Return (X, Y) of the center of cell containing provided text 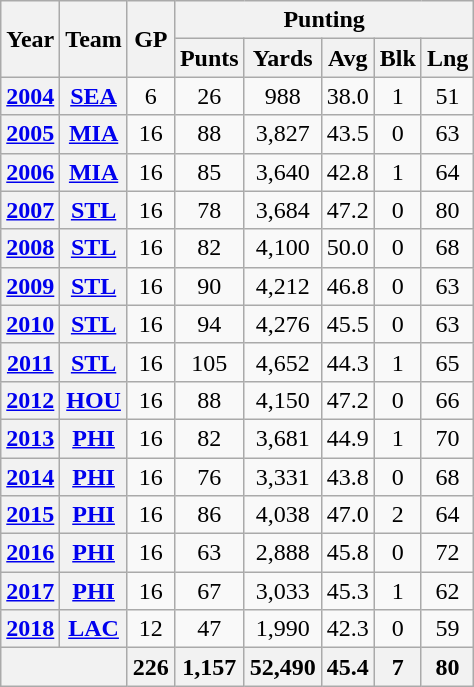
7 (398, 667)
47 (209, 629)
43.5 (348, 134)
2 (398, 515)
45.3 (348, 591)
GP (150, 39)
45.5 (348, 324)
4,150 (282, 400)
67 (209, 591)
2012 (30, 400)
105 (209, 362)
HOU (94, 400)
Blk (398, 58)
45.4 (348, 667)
1,157 (209, 667)
66 (447, 400)
94 (209, 324)
Yards (282, 58)
1,990 (282, 629)
46.8 (348, 286)
3,640 (282, 172)
2008 (30, 248)
85 (209, 172)
6 (150, 96)
2011 (30, 362)
45.8 (348, 553)
51 (447, 96)
4,212 (282, 286)
4,652 (282, 362)
2,888 (282, 553)
26 (209, 96)
2015 (30, 515)
42.8 (348, 172)
78 (209, 210)
44.3 (348, 362)
3,681 (282, 438)
2016 (30, 553)
988 (282, 96)
12 (150, 629)
47.0 (348, 515)
44.9 (348, 438)
Punting (324, 20)
Lng (447, 58)
2017 (30, 591)
2006 (30, 172)
42.3 (348, 629)
4,276 (282, 324)
SEA (94, 96)
3,331 (282, 477)
4,038 (282, 515)
43.8 (348, 477)
90 (209, 286)
4,100 (282, 248)
2004 (30, 96)
2009 (30, 286)
70 (447, 438)
72 (447, 553)
62 (447, 591)
2007 (30, 210)
2014 (30, 477)
3,684 (282, 210)
3,827 (282, 134)
59 (447, 629)
3,033 (282, 591)
2018 (30, 629)
Punts (209, 58)
Year (30, 39)
76 (209, 477)
LAC (94, 629)
2010 (30, 324)
2013 (30, 438)
2005 (30, 134)
86 (209, 515)
38.0 (348, 96)
65 (447, 362)
226 (150, 667)
Avg (348, 58)
52,490 (282, 667)
50.0 (348, 248)
Team (94, 39)
